Extract the (x, y) coordinate from the center of the cell holding the provided text.  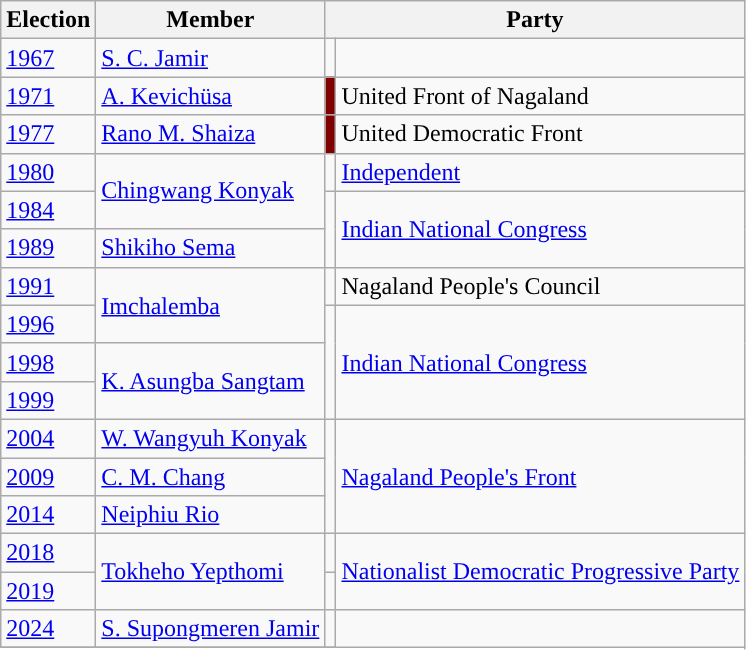
Chingwang Konyak (210, 191)
1980 (48, 172)
Member (210, 20)
Party (535, 20)
Nationalist Democratic Progressive Party (540, 572)
W. Wangyuh Konyak (210, 438)
United Democratic Front (540, 134)
A. Kevichüsa (210, 96)
Tokheho Yepthomi (210, 572)
1991 (48, 286)
1971 (48, 96)
1967 (48, 58)
Nagaland People's Council (540, 286)
Neiphiu Rio (210, 515)
S. Supongmeren Jamir (210, 629)
United Front of Nagaland (540, 96)
2009 (48, 477)
Independent (540, 172)
Imchalemba (210, 305)
Nagaland People's Front (540, 476)
2004 (48, 438)
1989 (48, 248)
1999 (48, 400)
1998 (48, 362)
2024 (48, 629)
1977 (48, 134)
S. C. Jamir (210, 58)
2018 (48, 553)
C. M. Chang (210, 477)
2014 (48, 515)
Election (48, 20)
K. Asungba Sangtam (210, 381)
1996 (48, 324)
2019 (48, 591)
Shikiho Sema (210, 248)
Rano M. Shaiza (210, 134)
1984 (48, 210)
